From the cell containing the given text, extract its center point as [x, y] coordinate. 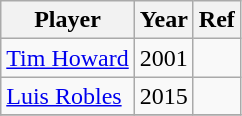
Ref [216, 20]
Year [164, 20]
Tim Howard [68, 58]
2015 [164, 96]
2001 [164, 58]
Luis Robles [68, 96]
Player [68, 20]
